Pinpoint the cell where the given text exists, returning its [X, Y] midpoint coordinate. 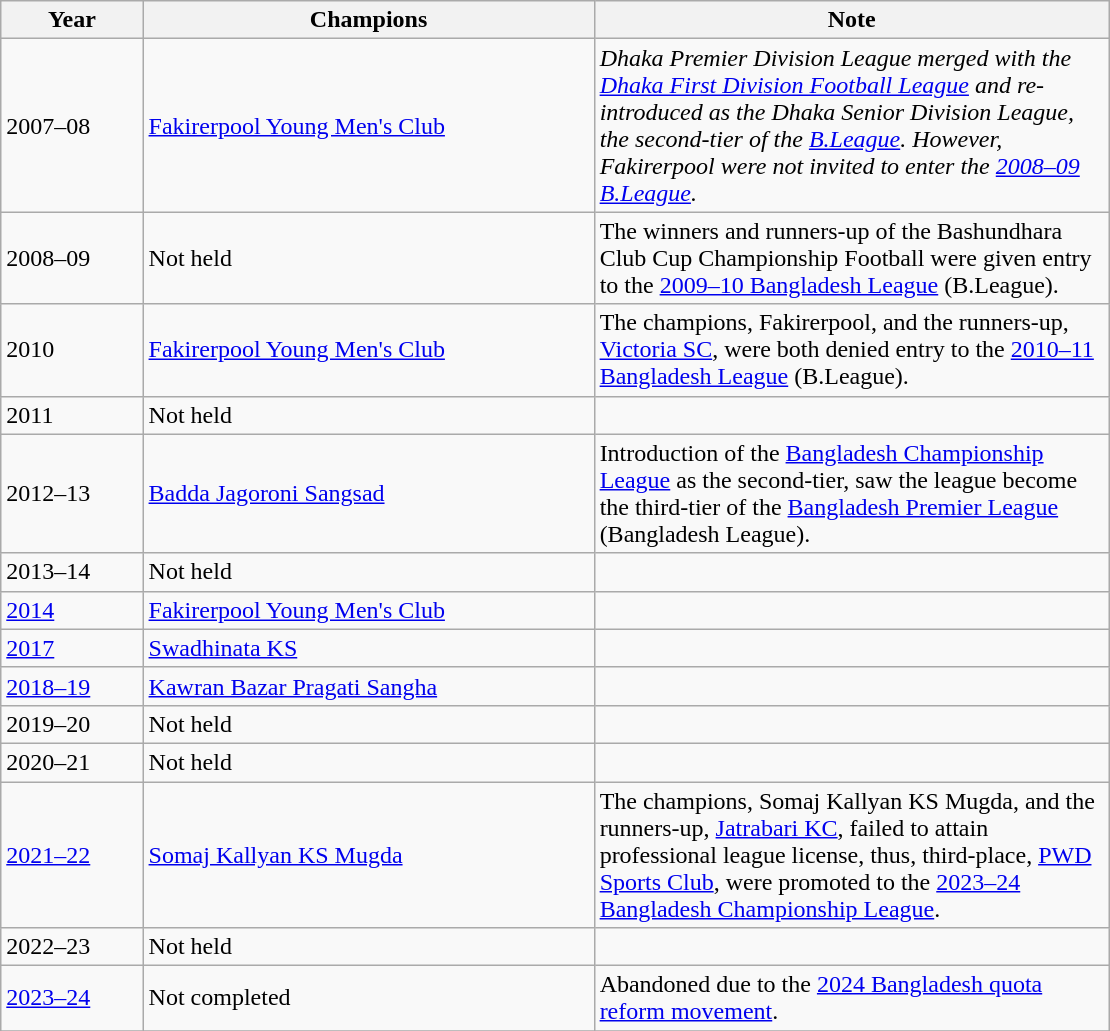
Kawran Bazar Pragati Sangha [368, 686]
Champions [368, 20]
Abandoned due to the 2024 Bangladesh quota reform movement. [852, 998]
Note [852, 20]
2019–20 [72, 724]
2020–21 [72, 762]
The champions, Fakirerpool, and the runners-up, Victoria SC, were both denied entry to the 2010–11 Bangladesh League (B.League). [852, 350]
The winners and runners-up of the Bashundhara Club Cup Championship Football were given entry to the 2009–10 Bangladesh League (B.League). [852, 258]
2013–14 [72, 572]
2021–22 [72, 855]
2010 [72, 350]
2017 [72, 648]
2023–24 [72, 998]
2014 [72, 610]
2008–09 [72, 258]
2012–13 [72, 494]
2018–19 [72, 686]
2022–23 [72, 947]
Not completed [368, 998]
Swadhinata KS [368, 648]
Badda Jagoroni Sangsad [368, 494]
2007–08 [72, 126]
Somaj Kallyan KS Mugda [368, 855]
Year [72, 20]
2011 [72, 415]
